Capture the cell that displays the provided text and extract its (x, y) central coordinate. 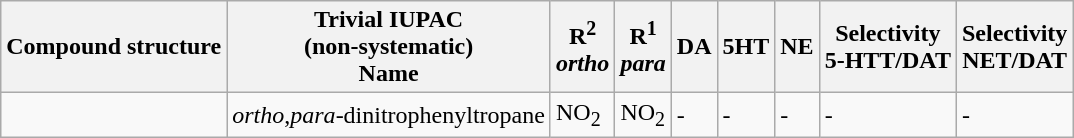
R2ortho (582, 47)
Selectivity5-HTT/DAT (888, 47)
SelectivityNET/DAT (1014, 47)
R1para (643, 47)
Compound structure (114, 47)
5HT (746, 47)
DA (694, 47)
Trivial IUPAC(non-systematic)Name (389, 47)
ortho,para-dinitrophenyltropane (389, 115)
NE (797, 47)
